Locate the cell with the specified text and output its (x, y) center coordinate. 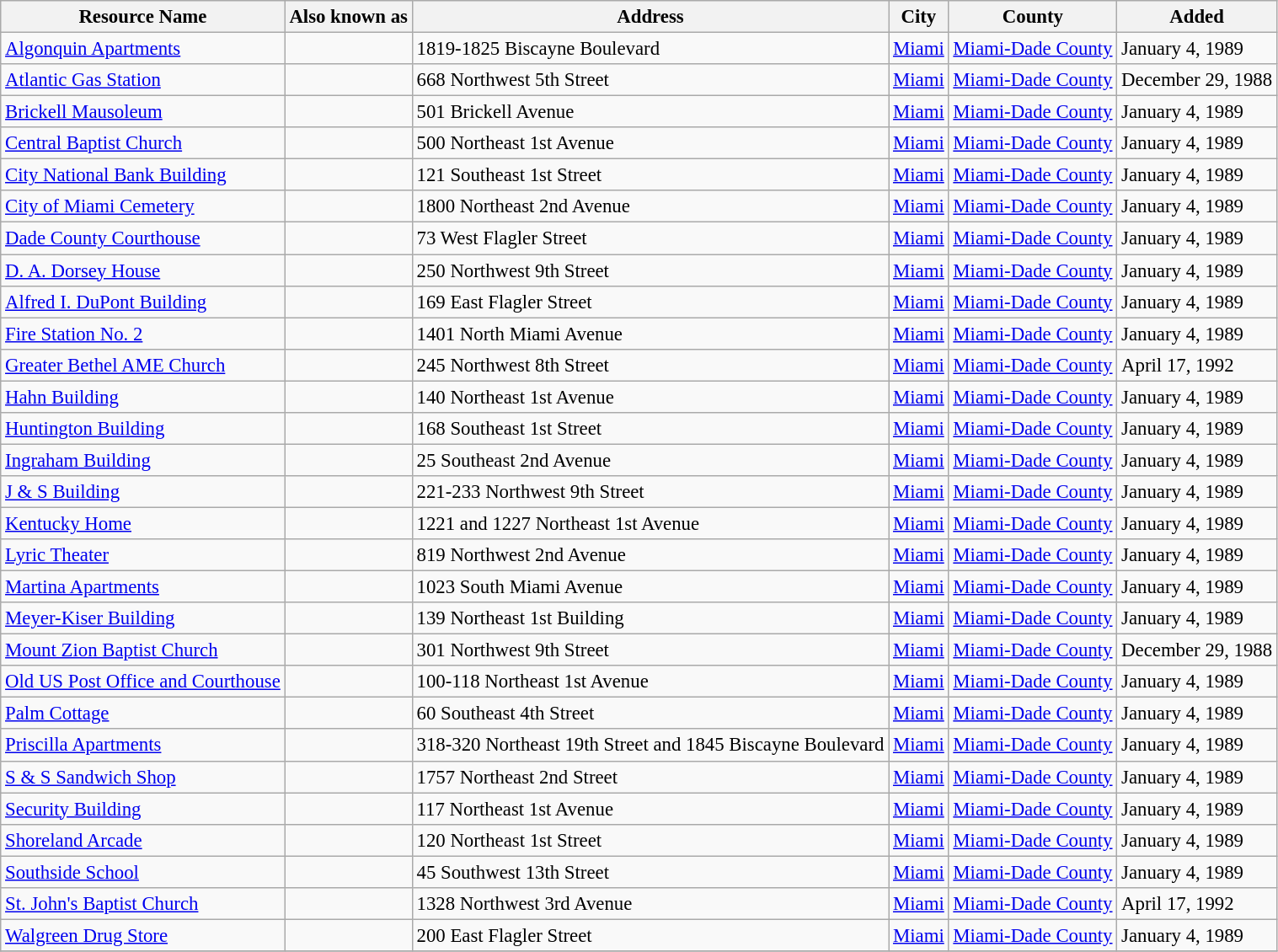
City National Bank Building (143, 175)
County (1033, 17)
120 Northeast 1st Street (650, 840)
Shoreland Arcade (143, 840)
S & S Sandwich Shop (143, 777)
Security Building (143, 809)
Greater Bethel AME Church (143, 365)
Brickell Mausoleum (143, 112)
200 East Flagler Street (650, 935)
St. John's Baptist Church (143, 904)
Algonquin Apartments (143, 49)
Central Baptist Church (143, 143)
Atlantic Gas Station (143, 80)
Ingraham Building (143, 460)
Address (650, 17)
60 Southeast 4th Street (650, 714)
1819-1825 Biscayne Boulevard (650, 49)
Resource Name (143, 17)
Palm Cottage (143, 714)
221-233 Northwest 9th Street (650, 492)
169 East Flagler Street (650, 302)
73 West Flagler Street (650, 238)
Huntington Building (143, 429)
City (918, 17)
Meyer-Kiser Building (143, 618)
Mount Zion Baptist Church (143, 650)
1800 Northeast 2nd Avenue (650, 206)
Alfred I. DuPont Building (143, 302)
Fire Station No. 2 (143, 334)
168 Southeast 1st Street (650, 429)
140 Northeast 1st Avenue (650, 397)
1023 South Miami Avenue (650, 587)
245 Northwest 8th Street (650, 365)
Added (1197, 17)
Walgreen Drug Store (143, 935)
121 Southeast 1st Street (650, 175)
25 Southeast 2nd Avenue (650, 460)
501 Brickell Avenue (650, 112)
Priscilla Apartments (143, 746)
Kentucky Home (143, 523)
J & S Building (143, 492)
301 Northwest 9th Street (650, 650)
668 Northwest 5th Street (650, 80)
45 Southwest 13th Street (650, 872)
139 Northeast 1st Building (650, 618)
250 Northwest 9th Street (650, 270)
Lyric Theater (143, 555)
117 Northeast 1st Avenue (650, 809)
Also known as (349, 17)
1328 Northwest 3rd Avenue (650, 904)
Martina Apartments (143, 587)
819 Northwest 2nd Avenue (650, 555)
100-118 Northeast 1st Avenue (650, 682)
City of Miami Cemetery (143, 206)
Dade County Courthouse (143, 238)
1757 Northeast 2nd Street (650, 777)
1221 and 1227 Northeast 1st Avenue (650, 523)
318-320 Northeast 19th Street and 1845 Biscayne Boulevard (650, 746)
1401 North Miami Avenue (650, 334)
Hahn Building (143, 397)
Southside School (143, 872)
Old US Post Office and Courthouse (143, 682)
500 Northeast 1st Avenue (650, 143)
D. A. Dorsey House (143, 270)
